Return the (x, y) coordinate for the center point of the cell that contains the specified text.  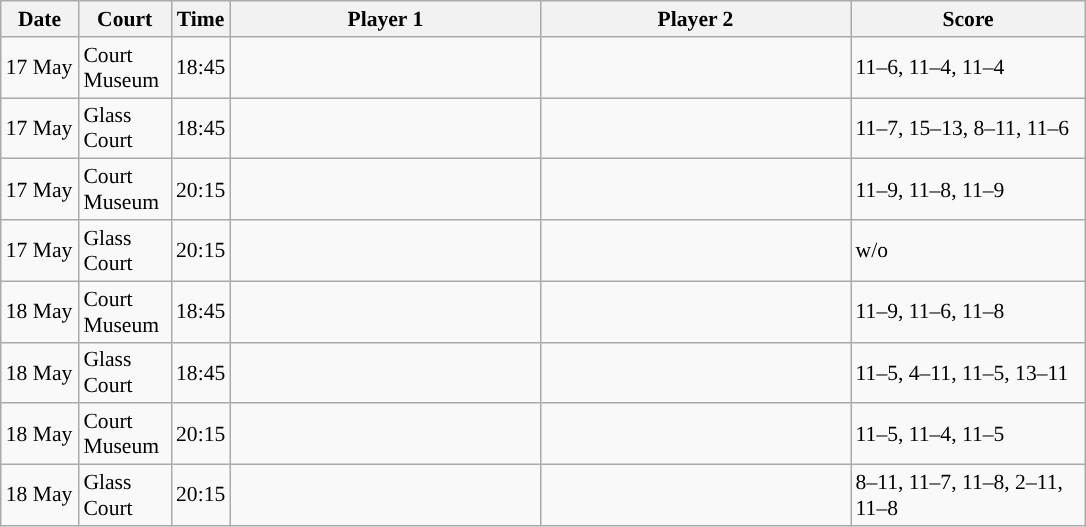
11–9, 11–8, 11–9 (968, 190)
Score (968, 19)
11–5, 11–4, 11–5 (968, 434)
Player 2 (695, 19)
Date (40, 19)
Player 1 (385, 19)
Court (124, 19)
11–6, 11–4, 11–4 (968, 68)
11–5, 4–11, 11–5, 13–11 (968, 372)
8–11, 11–7, 11–8, 2–11, 11–8 (968, 496)
11–9, 11–6, 11–8 (968, 312)
w/o (968, 250)
Time (200, 19)
11–7, 15–13, 8–11, 11–6 (968, 128)
